Determine the [X, Y] coordinate at the center of the cell enclosing the given text.  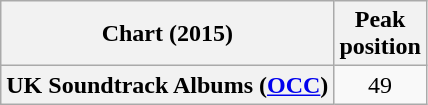
49 [380, 85]
UK Soundtrack Albums (OCC) [168, 85]
Chart (2015) [168, 34]
Peakposition [380, 34]
